Scan for the cell matching the given text and deliver its (x, y) coordinate at center. 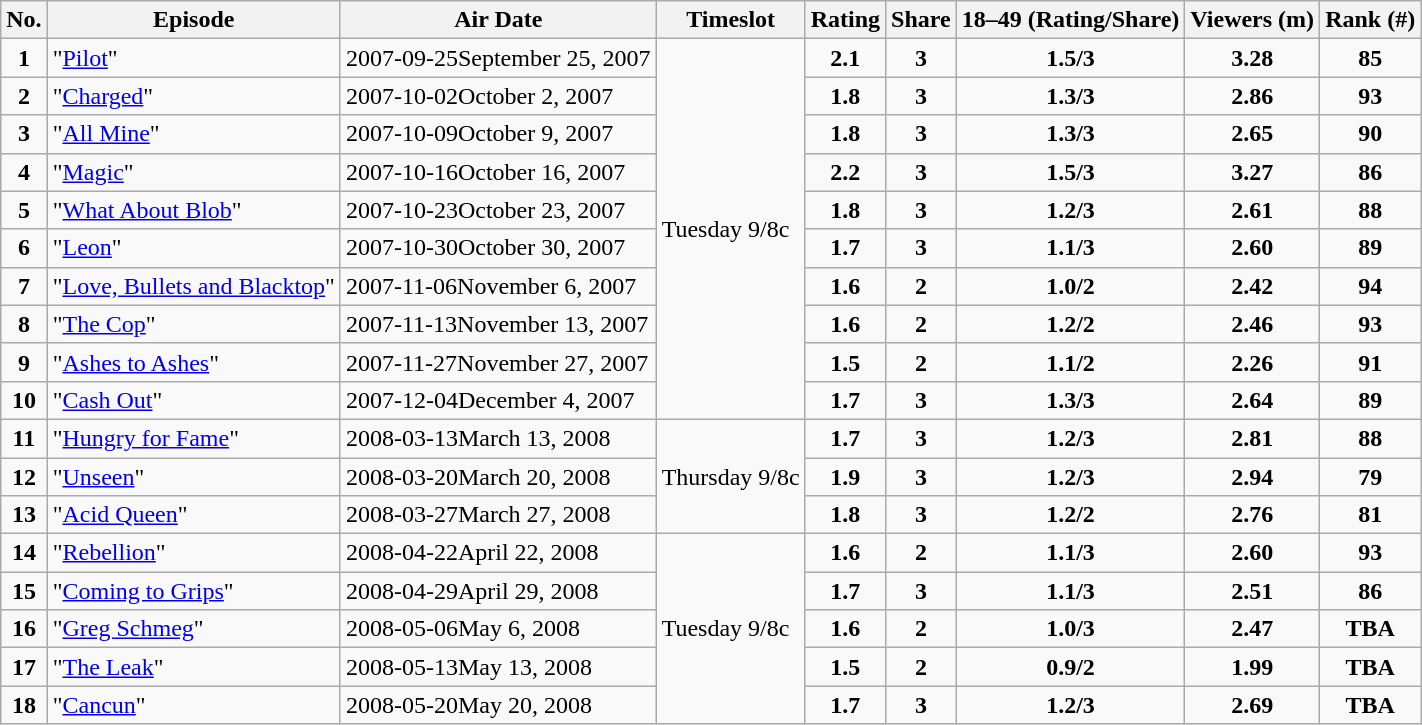
"Pilot" (194, 58)
2008-03-13March 13, 2008 (498, 438)
2007-10-02October 2, 2007 (498, 96)
3.27 (1252, 172)
"Acid Queen" (194, 515)
Thursday 9/8c (730, 476)
18 (24, 705)
17 (24, 667)
2007-11-27November 27, 2007 (498, 362)
2007-12-04December 4, 2007 (498, 400)
Episode (194, 20)
94 (1370, 286)
"Coming to Grips" (194, 591)
90 (1370, 134)
4 (24, 172)
"Greg Schmeg" (194, 629)
2.64 (1252, 400)
"Unseen" (194, 477)
"Cancun" (194, 705)
"Cash Out" (194, 400)
Timeslot (730, 20)
14 (24, 553)
2007-10-09October 9, 2007 (498, 134)
Share (922, 20)
"The Cop" (194, 324)
18–49 (Rating/Share) (1070, 20)
1.99 (1252, 667)
5 (24, 210)
85 (1370, 58)
2.42 (1252, 286)
2.76 (1252, 515)
9 (24, 362)
Viewers (m) (1252, 20)
1.1/2 (1070, 362)
2.86 (1252, 96)
2007-11-06November 6, 2007 (498, 286)
"Charged" (194, 96)
11 (24, 438)
2008-04-29April 29, 2008 (498, 591)
2.51 (1252, 591)
1.9 (845, 477)
2.47 (1252, 629)
10 (24, 400)
3.28 (1252, 58)
"Magic" (194, 172)
2007-10-30October 30, 2007 (498, 248)
6 (24, 248)
"Love, Bullets and Blacktop" (194, 286)
"What About Blob" (194, 210)
Rating (845, 20)
"All Mine" (194, 134)
"Leon" (194, 248)
12 (24, 477)
81 (1370, 515)
7 (24, 286)
2008-04-22April 22, 2008 (498, 553)
No. (24, 20)
91 (1370, 362)
2.65 (1252, 134)
"The Leak" (194, 667)
2007-09-25September 25, 2007 (498, 58)
2.1 (845, 58)
2.2 (845, 172)
13 (24, 515)
2008-03-27March 27, 2008 (498, 515)
2.94 (1252, 477)
Rank (#) (1370, 20)
2008-05-20May 20, 2008 (498, 705)
2.81 (1252, 438)
Air Date (498, 20)
2007-10-16October 16, 2007 (498, 172)
2007-11-13November 13, 2007 (498, 324)
2007-10-23October 23, 2007 (498, 210)
2.61 (1252, 210)
1 (24, 58)
2008-05-13May 13, 2008 (498, 667)
2.46 (1252, 324)
2008-03-20March 20, 2008 (498, 477)
"Rebellion" (194, 553)
8 (24, 324)
1.0/3 (1070, 629)
1.0/2 (1070, 286)
16 (24, 629)
"Ashes to Ashes" (194, 362)
2.69 (1252, 705)
"Hungry for Fame" (194, 438)
0.9/2 (1070, 667)
79 (1370, 477)
2.26 (1252, 362)
2008-05-06May 6, 2008 (498, 629)
15 (24, 591)
